Determine the [x, y] coordinate at the center of the cell enclosing the given text.  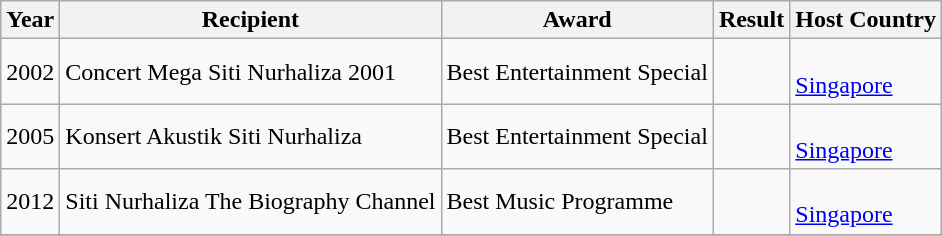
Best Music Programme [577, 202]
Siti Nurhaliza The Biography Channel [250, 202]
Host Country [866, 20]
2012 [30, 202]
2002 [30, 72]
Award [577, 20]
Konsert Akustik Siti Nurhaliza [250, 136]
Result [751, 20]
Recipient [250, 20]
Year [30, 20]
2005 [30, 136]
Concert Mega Siti Nurhaliza 2001 [250, 72]
